Scan for the cell matching the given text and deliver its [X, Y] coordinate at center. 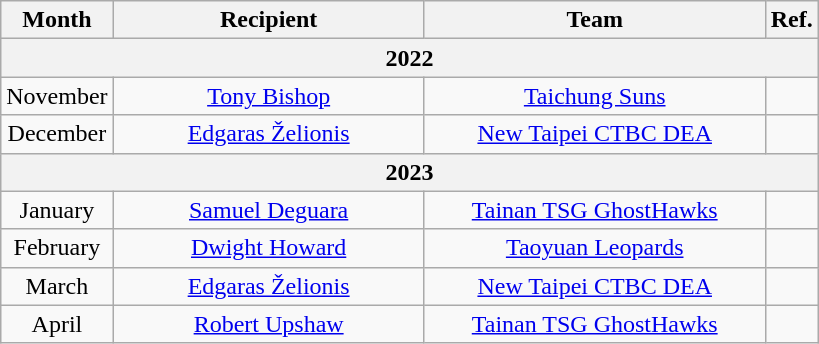
February [57, 248]
Dwight Howard [268, 248]
Month [57, 20]
Taoyuan Leopards [594, 248]
Taichung Suns [594, 96]
April [57, 324]
December [57, 134]
2023 [410, 172]
Recipient [268, 20]
2022 [410, 58]
Samuel Deguara [268, 210]
January [57, 210]
Robert Upshaw [268, 324]
Team [594, 20]
November [57, 96]
March [57, 286]
Tony Bishop [268, 96]
Ref. [792, 20]
